From the cell containing the given text, extract its center point as [X, Y] coordinate. 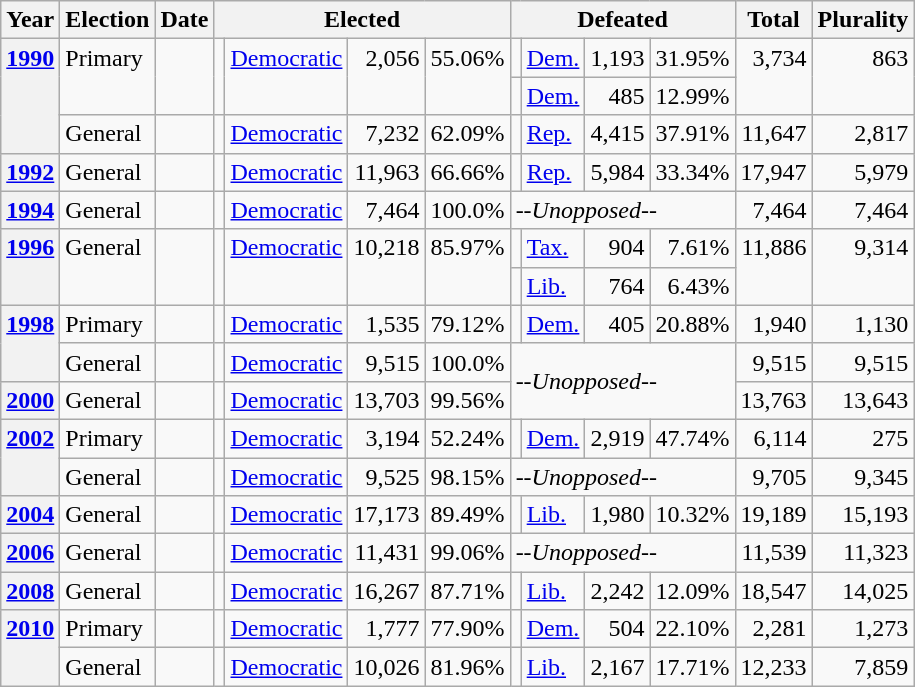
10,026 [386, 667]
12.09% [692, 591]
31.95% [692, 58]
12.99% [692, 96]
33.34% [692, 172]
87.71% [468, 591]
85.97% [468, 267]
17,173 [386, 515]
6,114 [774, 438]
77.90% [468, 629]
Tax. [553, 248]
11,323 [863, 553]
Elected [362, 20]
1,535 [386, 324]
504 [618, 629]
7,232 [386, 134]
275 [863, 438]
2,167 [618, 667]
9,345 [863, 477]
89.49% [468, 515]
1998 [30, 343]
3,194 [386, 438]
12,233 [774, 667]
66.66% [468, 172]
1,980 [618, 515]
37.91% [692, 134]
7.61% [692, 248]
1992 [30, 172]
3,734 [774, 77]
11,431 [386, 553]
405 [618, 324]
98.15% [468, 477]
11,539 [774, 553]
9,525 [386, 477]
19,189 [774, 515]
1990 [30, 96]
6.43% [692, 286]
22.10% [692, 629]
11,647 [774, 134]
9,314 [863, 267]
1,193 [618, 58]
10,218 [386, 267]
47.74% [692, 438]
10.32% [692, 515]
5,979 [863, 172]
2,919 [618, 438]
1,273 [863, 629]
2006 [30, 553]
13,643 [863, 400]
2004 [30, 515]
2008 [30, 591]
62.09% [468, 134]
4,415 [618, 134]
1996 [30, 267]
52.24% [468, 438]
764 [618, 286]
863 [863, 77]
2000 [30, 400]
79.12% [468, 324]
9,705 [774, 477]
1,777 [386, 629]
18,547 [774, 591]
485 [618, 96]
Plurality [863, 20]
1994 [30, 210]
2,056 [386, 77]
Date [184, 20]
13,763 [774, 400]
99.06% [468, 553]
Election [108, 20]
15,193 [863, 515]
1,130 [863, 324]
Year [30, 20]
2002 [30, 457]
2,817 [863, 134]
11,963 [386, 172]
Total [774, 20]
14,025 [863, 591]
13,703 [386, 400]
2,242 [618, 591]
2,281 [774, 629]
99.56% [468, 400]
904 [618, 248]
17,947 [774, 172]
1,940 [774, 324]
5,984 [618, 172]
55.06% [468, 77]
2010 [30, 648]
20.88% [692, 324]
17.71% [692, 667]
16,267 [386, 591]
Defeated [622, 20]
7,859 [863, 667]
81.96% [468, 667]
11,886 [774, 267]
